Return the (x, y) coordinate for the center point of the cell that contains the specified text.  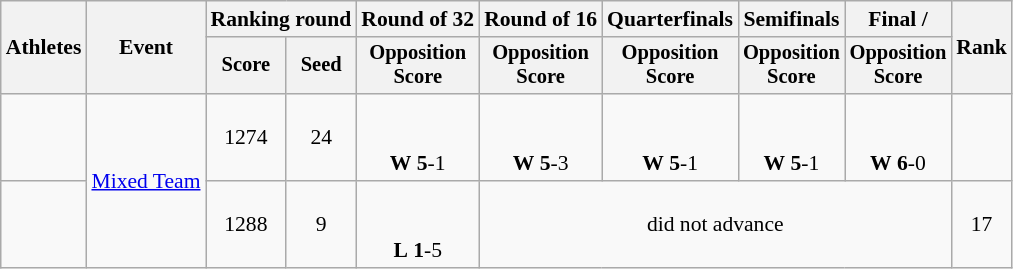
Event (146, 48)
L 1-5 (418, 224)
W 5-3 (540, 138)
17 (982, 224)
Mixed Team (146, 180)
Round of 32 (418, 19)
9 (321, 224)
Athletes (44, 48)
Round of 16 (540, 19)
Semifinals (792, 19)
Final / (898, 19)
Quarterfinals (670, 19)
1288 (246, 224)
W 6-0 (898, 138)
did not advance (715, 224)
1274 (246, 138)
24 (321, 138)
Seed (321, 66)
Score (246, 66)
Ranking round (282, 19)
Rank (982, 48)
